Locate the cell with the specified text and output its (X, Y) center coordinate. 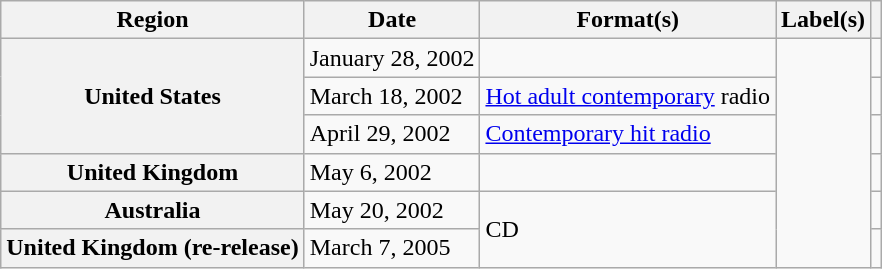
Label(s) (824, 20)
Hot adult contemporary radio (628, 96)
Date (392, 20)
Contemporary hit radio (628, 134)
May 20, 2002 (392, 210)
January 28, 2002 (392, 58)
CD (628, 229)
United States (152, 96)
March 18, 2002 (392, 96)
United Kingdom (re-release) (152, 248)
April 29, 2002 (392, 134)
March 7, 2005 (392, 248)
Australia (152, 210)
Region (152, 20)
United Kingdom (152, 172)
May 6, 2002 (392, 172)
Format(s) (628, 20)
